Return the (x, y) coordinate for the center point of the cell that contains the specified text.  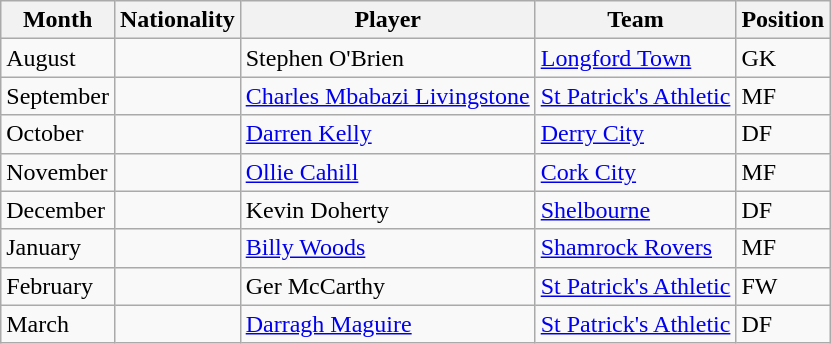
November (58, 172)
Darragh Maguire (388, 324)
March (58, 324)
February (58, 286)
Player (388, 20)
Position (783, 20)
Billy Woods (388, 248)
FW (783, 286)
Stephen O'Brien (388, 58)
January (58, 248)
August (58, 58)
Kevin Doherty (388, 210)
Shelbourne (636, 210)
GK (783, 58)
Darren Kelly (388, 134)
Cork City (636, 172)
Longford Town (636, 58)
September (58, 96)
December (58, 210)
Derry City (636, 134)
October (58, 134)
Team (636, 20)
Ger McCarthy (388, 286)
Charles Mbabazi Livingstone (388, 96)
Shamrock Rovers (636, 248)
Ollie Cahill (388, 172)
Nationality (177, 20)
Month (58, 20)
